Search for the cell housing the specified text and yield its [x, y] center coordinate. 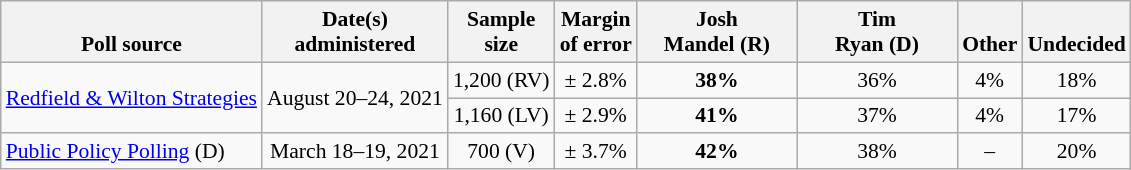
JoshMandel (R) [717, 32]
± 2.8% [596, 80]
Marginof error [596, 32]
Date(s)administered [355, 32]
700 (V) [502, 152]
± 2.9% [596, 116]
Redfield & Wilton Strategies [132, 98]
20% [1076, 152]
March 18–19, 2021 [355, 152]
18% [1076, 80]
Samplesize [502, 32]
Poll source [132, 32]
41% [717, 116]
1,200 (RV) [502, 80]
TimRyan (D) [877, 32]
Public Policy Polling (D) [132, 152]
Undecided [1076, 32]
August 20–24, 2021 [355, 98]
– [990, 152]
36% [877, 80]
42% [717, 152]
Other [990, 32]
1,160 (LV) [502, 116]
37% [877, 116]
± 3.7% [596, 152]
17% [1076, 116]
